Find where the given text appears and provide that cell's center as (x, y) coordinate. 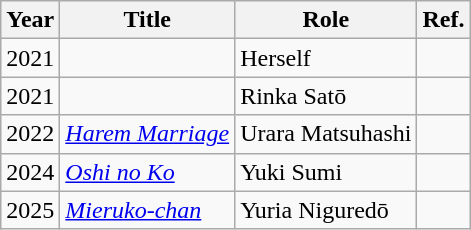
Title (148, 20)
2022 (30, 134)
Oshi no Ko (148, 172)
Rinka Satō (326, 96)
2024 (30, 172)
Mieruko-chan (148, 210)
Yuria Niguredō (326, 210)
Urara Matsuhashi (326, 134)
Year (30, 20)
Role (326, 20)
Herself (326, 58)
Harem Marriage (148, 134)
Yuki Sumi (326, 172)
2025 (30, 210)
Ref. (444, 20)
